Find where the given text appears and provide that cell's center as (x, y) coordinate. 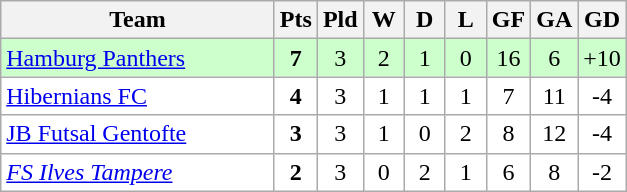
+10 (602, 58)
Pts (296, 20)
Team (138, 20)
16 (508, 58)
4 (296, 96)
Hamburg Panthers (138, 58)
12 (554, 134)
JB Futsal Gentofte (138, 134)
11 (554, 96)
L (466, 20)
FS Ilves Tampere (138, 172)
GD (602, 20)
W (384, 20)
-2 (602, 172)
Hibernians FC (138, 96)
GF (508, 20)
GA (554, 20)
D (424, 20)
Pld (340, 20)
